Capture the cell that displays the provided text and extract its [x, y] central coordinate. 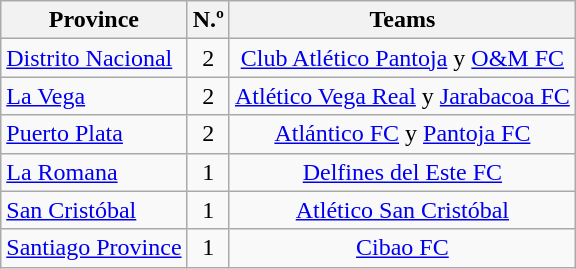
La Vega [94, 96]
Cibao FC [402, 248]
Distrito Nacional [94, 58]
Atlético Vega Real y Jarabacoa FC [402, 96]
La Romana [94, 172]
Teams [402, 20]
Santiago Province [94, 248]
N.º [208, 20]
Atlántico FC y Pantoja FC [402, 134]
Delfines del Este FC [402, 172]
Puerto Plata [94, 134]
Atlético San Cristóbal [402, 210]
Club Atlético Pantoja y O&M FC [402, 58]
Province [94, 20]
San Cristóbal [94, 210]
